Pinpoint the cell where the given text exists, returning its [x, y] midpoint coordinate. 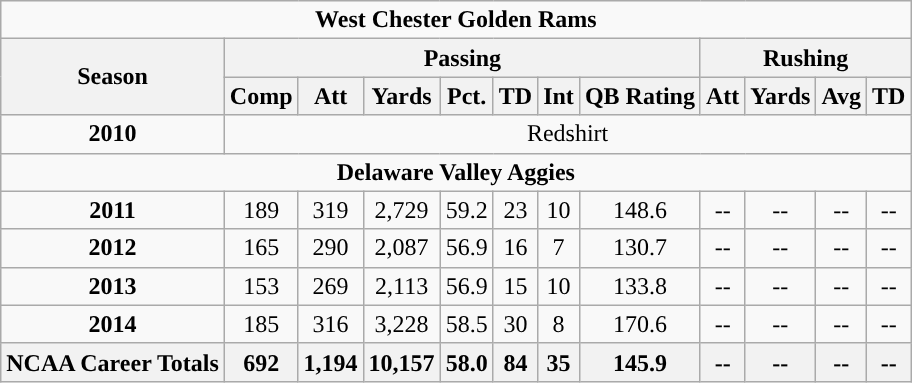
153 [261, 286]
58.5 [466, 324]
3,228 [402, 324]
269 [330, 286]
2010 [113, 134]
23 [515, 210]
316 [330, 324]
2011 [113, 210]
185 [261, 324]
15 [515, 286]
QB Rating [640, 96]
8 [559, 324]
16 [515, 248]
2,087 [402, 248]
30 [515, 324]
165 [261, 248]
319 [330, 210]
145.9 [640, 362]
1,194 [330, 362]
2,729 [402, 210]
Passing [462, 58]
Pct. [466, 96]
Int [559, 96]
Avg [842, 96]
290 [330, 248]
133.8 [640, 286]
7 [559, 248]
84 [515, 362]
130.7 [640, 248]
58.0 [466, 362]
35 [559, 362]
Delaware Valley Aggies [456, 172]
Redshirt [568, 134]
59.2 [466, 210]
2013 [113, 286]
NCAA Career Totals [113, 362]
2014 [113, 324]
692 [261, 362]
2,113 [402, 286]
148.6 [640, 210]
2012 [113, 248]
Rushing [806, 58]
10,157 [402, 362]
189 [261, 210]
Comp [261, 96]
West Chester Golden Rams [456, 20]
Season [113, 77]
170.6 [640, 324]
